Scan for the cell matching the given text and deliver its (X, Y) coordinate at center. 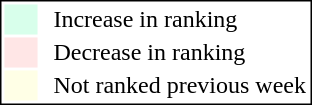
Not ranked previous week (180, 85)
Decrease in ranking (180, 53)
Increase in ranking (180, 19)
